Return the [x, y] coordinate for the center point of the cell that contains the specified text.  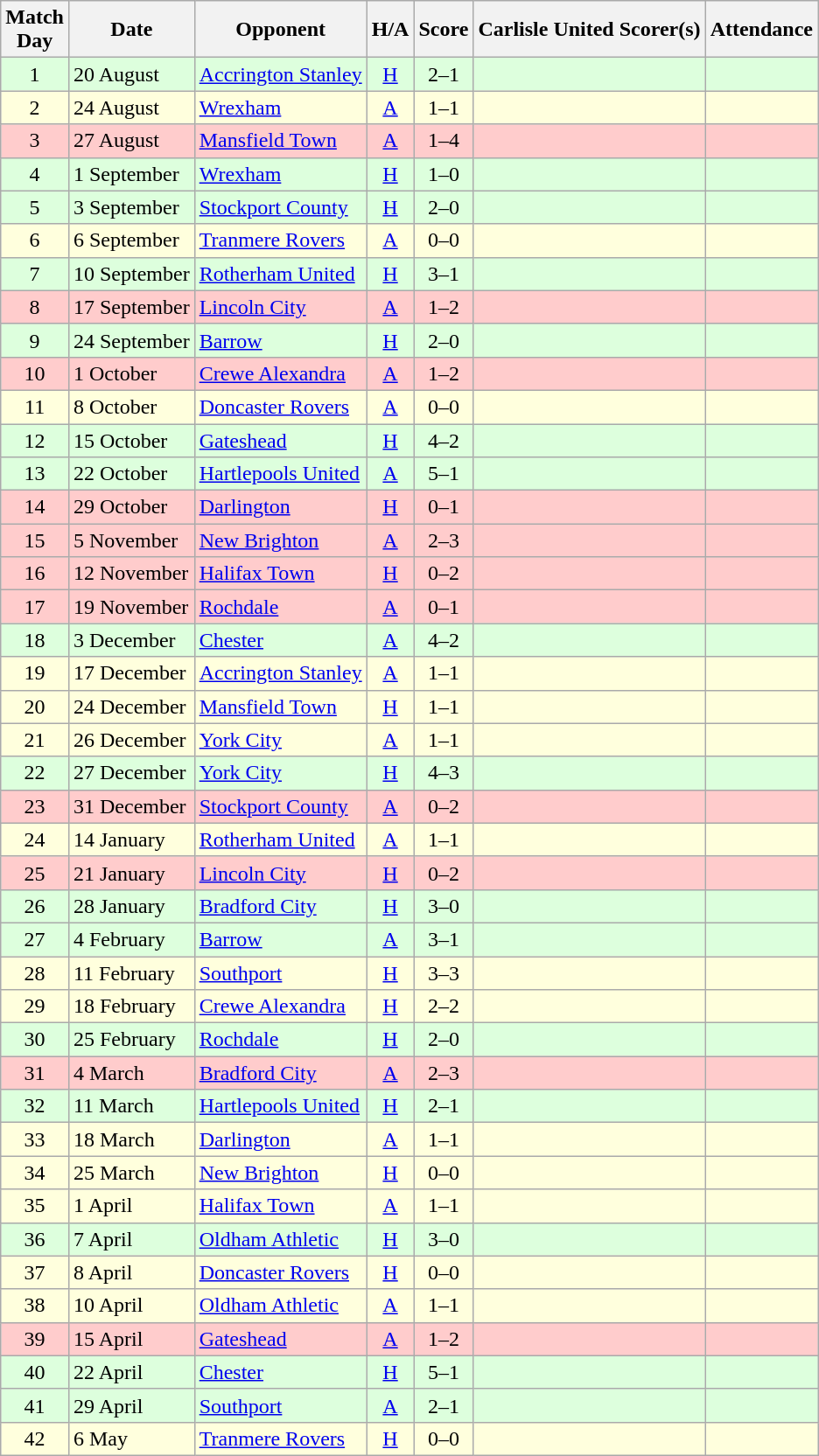
4–3 [444, 773]
1–4 [444, 141]
29 [35, 1007]
8 October [131, 407]
1 October [131, 373]
28 [35, 973]
8 [35, 307]
Score [444, 30]
24 [35, 839]
12 [35, 440]
36 [35, 1239]
22 October [131, 474]
5 [35, 207]
Date [131, 30]
17 September [131, 307]
2 [35, 108]
21 January [131, 873]
9 [35, 340]
26 December [131, 740]
6 May [131, 1439]
H/A [390, 30]
24 September [131, 340]
28 January [131, 906]
Carlisle United Scorer(s) [590, 30]
11 February [131, 973]
18 March [131, 1139]
19 November [131, 607]
32 [35, 1106]
15 [35, 540]
1–0 [444, 174]
10 September [131, 274]
19 [35, 673]
29 October [131, 507]
1 [35, 74]
11 March [131, 1106]
18 February [131, 1007]
26 [35, 906]
8 April [131, 1272]
20 August [131, 74]
41 [35, 1405]
7 April [131, 1239]
5 November [131, 540]
25 February [131, 1040]
4 February [131, 939]
27 December [131, 773]
3 September [131, 207]
11 [35, 407]
33 [35, 1139]
3–3 [444, 973]
15 October [131, 440]
Attendance [761, 30]
22 [35, 773]
7 [35, 274]
37 [35, 1272]
25 [35, 873]
24 December [131, 707]
31 December [131, 806]
35 [35, 1206]
17 December [131, 673]
Opponent [280, 30]
10 [35, 373]
14 January [131, 839]
31 [35, 1073]
34 [35, 1173]
27 August [131, 141]
21 [35, 740]
15 April [131, 1339]
3 December [131, 640]
40 [35, 1372]
25 March [131, 1173]
1 April [131, 1206]
1 September [131, 174]
6 [35, 240]
4 [35, 174]
29 April [131, 1405]
24 August [131, 108]
6 September [131, 240]
3 [35, 141]
14 [35, 507]
13 [35, 474]
16 [35, 574]
2–2 [444, 1007]
17 [35, 607]
23 [35, 806]
27 [35, 939]
Match Day [35, 30]
38 [35, 1306]
4 March [131, 1073]
12 November [131, 574]
18 [35, 640]
20 [35, 707]
42 [35, 1439]
10 April [131, 1306]
39 [35, 1339]
30 [35, 1040]
22 April [131, 1372]
